Return the [x, y] coordinate for the center point of the cell that contains the specified text.  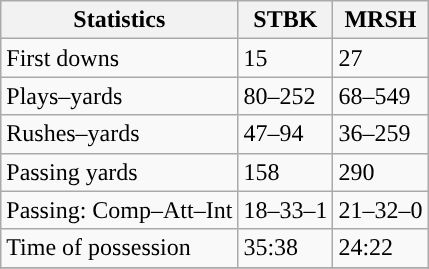
STBK [286, 20]
MRSH [380, 20]
21–32–0 [380, 210]
24:22 [380, 248]
Time of possession [120, 248]
15 [286, 58]
18–33–1 [286, 210]
Plays–yards [120, 96]
158 [286, 172]
Passing: Comp–Att–Int [120, 210]
Statistics [120, 20]
47–94 [286, 134]
First downs [120, 58]
Rushes–yards [120, 134]
36–259 [380, 134]
Passing yards [120, 172]
80–252 [286, 96]
68–549 [380, 96]
27 [380, 58]
290 [380, 172]
35:38 [286, 248]
